For the text-containing cell, return its midpoint in [x, y] coordinate format. 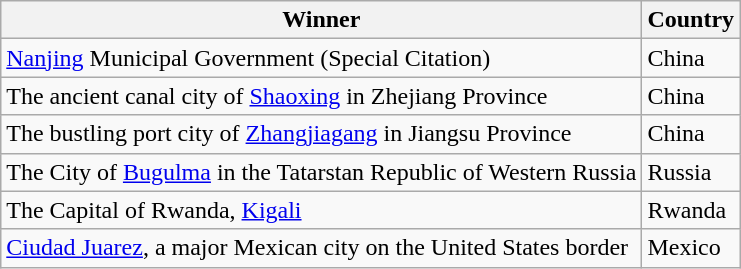
Nanjing Municipal Government (Special Citation) [322, 58]
The City of Bugulma in the Tatarstan Republic of Western Russia [322, 172]
Winner [322, 20]
The bustling port city of Zhangjiagang in Jiangsu Province [322, 134]
Country [691, 20]
The Capital of Rwanda, Kigali [322, 210]
Rwanda [691, 210]
Russia [691, 172]
Mexico [691, 248]
Ciudad Juarez, a major Mexican city on the United States border [322, 248]
The ancient canal city of Shaoxing in Zhejiang Province [322, 96]
